Determine the (X, Y) coordinate at the center of the cell enclosing the given text.  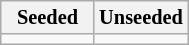
Unseeded (141, 17)
Seeded (48, 17)
